Determine the (x, y) coordinate at the center of the cell enclosing the given text.  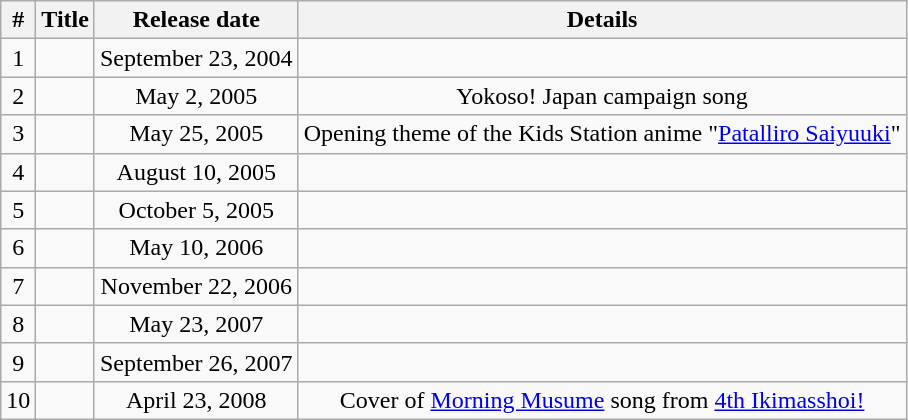
2 (18, 96)
April 23, 2008 (196, 400)
May 23, 2007 (196, 324)
November 22, 2006 (196, 286)
Release date (196, 20)
7 (18, 286)
Cover of Morning Musume song from 4th Ikimasshoi! (602, 400)
3 (18, 134)
1 (18, 58)
9 (18, 362)
August 10, 2005 (196, 172)
October 5, 2005 (196, 210)
May 10, 2006 (196, 248)
# (18, 20)
May 25, 2005 (196, 134)
5 (18, 210)
September 23, 2004 (196, 58)
Yokoso! Japan campaign song (602, 96)
8 (18, 324)
10 (18, 400)
September 26, 2007 (196, 362)
4 (18, 172)
Opening theme of the Kids Station anime "Patalliro Saiyuuki" (602, 134)
Details (602, 20)
6 (18, 248)
Title (66, 20)
May 2, 2005 (196, 96)
